Scan for the cell matching the given text and deliver its [X, Y] coordinate at center. 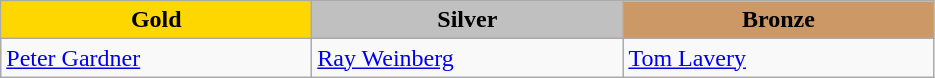
Silver [468, 20]
Bronze [778, 20]
Gold [156, 20]
Peter Gardner [156, 58]
Ray Weinberg [468, 58]
Tom Lavery [778, 58]
